Output the [x, y] coordinate of the center of the cell containing the given text.  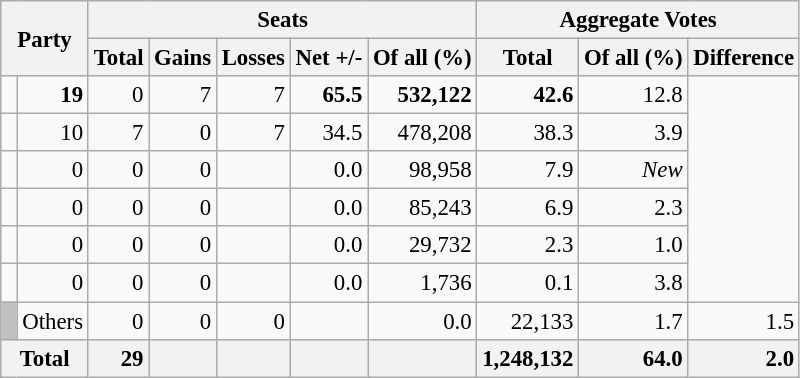
2.0 [744, 358]
1.7 [634, 321]
6.9 [528, 208]
New [634, 170]
Difference [744, 58]
12.8 [634, 95]
19 [52, 95]
65.5 [328, 95]
98,958 [422, 170]
Losses [253, 58]
34.5 [328, 133]
64.0 [634, 358]
1.5 [744, 321]
29 [118, 358]
Party [45, 38]
Gains [183, 58]
42.6 [528, 95]
22,133 [528, 321]
1.0 [634, 245]
3.9 [634, 133]
3.8 [634, 283]
478,208 [422, 133]
10 [52, 133]
Aggregate Votes [638, 20]
1,248,132 [528, 358]
85,243 [422, 208]
29,732 [422, 245]
532,122 [422, 95]
Others [52, 321]
0.1 [528, 283]
Net +/- [328, 58]
7.9 [528, 170]
Seats [282, 20]
38.3 [528, 133]
1,736 [422, 283]
